Extract the [x, y] coordinate from the center of the cell holding the provided text.  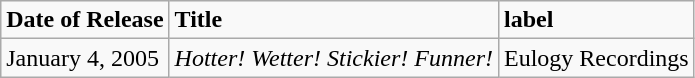
January 4, 2005 [85, 58]
Hotter! Wetter! Stickier! Funner! [334, 58]
Eulogy Recordings [596, 58]
Date of Release [85, 20]
label [596, 20]
Title [334, 20]
